For the text-containing cell, return its midpoint in (X, Y) coordinate format. 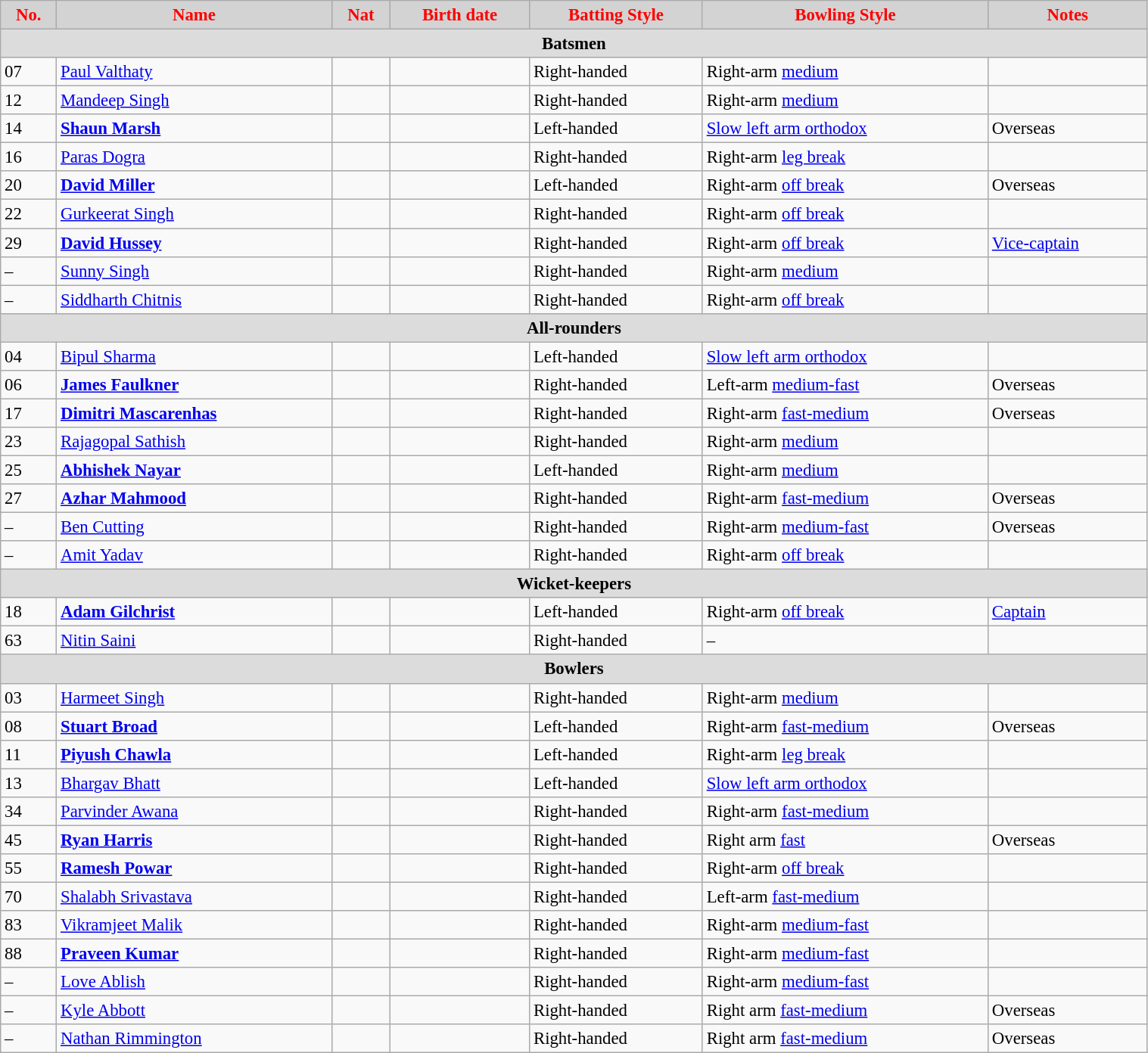
Kyle Abbott (194, 1011)
70 (29, 896)
All-rounders (574, 328)
88 (29, 954)
45 (29, 840)
Paras Dogra (194, 157)
Abhishek Nayar (194, 470)
Left-arm medium-fast (845, 385)
Shaun Marsh (194, 129)
Batting Style (616, 15)
Left-arm fast-medium (845, 896)
Bipul Sharma (194, 356)
Harmeet Singh (194, 697)
Stuart Broad (194, 726)
13 (29, 783)
11 (29, 754)
Bowling Style (845, 15)
Paul Valthaty (194, 72)
Vikramjeet Malik (194, 925)
63 (29, 641)
Love Ablish (194, 982)
David Miller (194, 185)
06 (29, 385)
Sunny Singh (194, 271)
Bhargav Bhatt (194, 783)
Adam Gilchrist (194, 612)
Piyush Chawla (194, 754)
Nitin Saini (194, 641)
James Faulkner (194, 385)
No. (29, 15)
18 (29, 612)
Bowlers (574, 669)
Dimitri Mascarenhas (194, 413)
23 (29, 442)
Shalabh Srivastava (194, 896)
Parvinder Awana (194, 812)
Captain (1069, 612)
Batsmen (574, 44)
Mandeep Singh (194, 101)
07 (29, 72)
Praveen Kumar (194, 954)
Right arm fast (845, 840)
16 (29, 157)
25 (29, 470)
Wicket-keepers (574, 584)
03 (29, 697)
14 (29, 129)
08 (29, 726)
27 (29, 499)
Notes (1069, 15)
Name (194, 15)
Amit Yadav (194, 555)
34 (29, 812)
Azhar Mahmood (194, 499)
83 (29, 925)
David Hussey (194, 243)
Ben Cutting (194, 527)
55 (29, 868)
04 (29, 356)
Birth date (459, 15)
20 (29, 185)
17 (29, 413)
22 (29, 214)
Vice-captain (1069, 243)
Ramesh Powar (194, 868)
Siddharth Chitnis (194, 300)
Gurkeerat Singh (194, 214)
29 (29, 243)
Nat (360, 15)
12 (29, 101)
Ryan Harris (194, 840)
Rajagopal Sathish (194, 442)
Nathan Rimmington (194, 1039)
